Find where the given text appears and provide that cell's center as (x, y) coordinate. 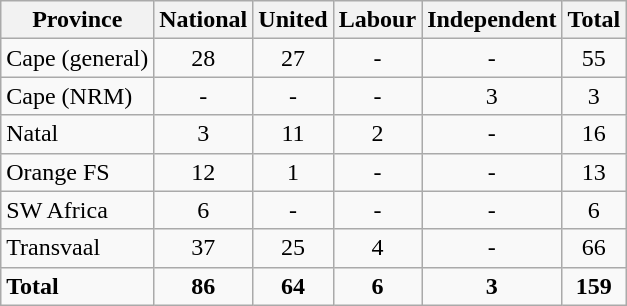
37 (204, 248)
86 (204, 286)
Province (78, 20)
Independent (492, 20)
Orange FS (78, 172)
27 (293, 58)
National (204, 20)
Transvaal (78, 248)
1 (293, 172)
Natal (78, 134)
Cape (NRM) (78, 96)
4 (377, 248)
16 (594, 134)
55 (594, 58)
13 (594, 172)
11 (293, 134)
64 (293, 286)
28 (204, 58)
Cape (general) (78, 58)
159 (594, 286)
Labour (377, 20)
2 (377, 134)
25 (293, 248)
66 (594, 248)
United (293, 20)
12 (204, 172)
SW Africa (78, 210)
